Find where the given text appears and provide that cell's center as (X, Y) coordinate. 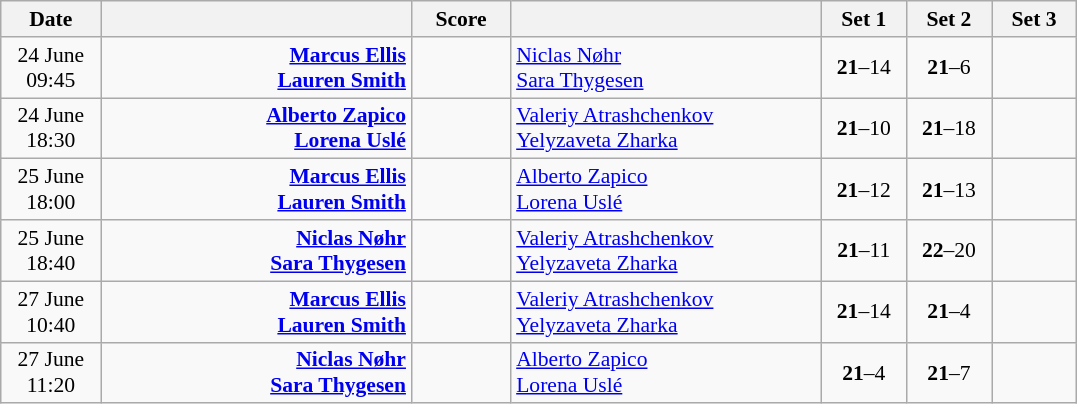
21–7 (948, 372)
21–18 (948, 128)
27 June11:20 (51, 372)
Set 3 (1034, 19)
Score (461, 19)
21–11 (864, 250)
25 June18:40 (51, 250)
25 June18:00 (51, 190)
Date (51, 19)
24 June18:30 (51, 128)
Set 2 (948, 19)
21–13 (948, 190)
22–20 (948, 250)
21–12 (864, 190)
21–10 (864, 128)
27 June10:40 (51, 312)
Set 1 (864, 19)
24 June09:45 (51, 68)
21–6 (948, 68)
